Detect which cell encompasses the target text, then output its (X, Y) center coordinate. 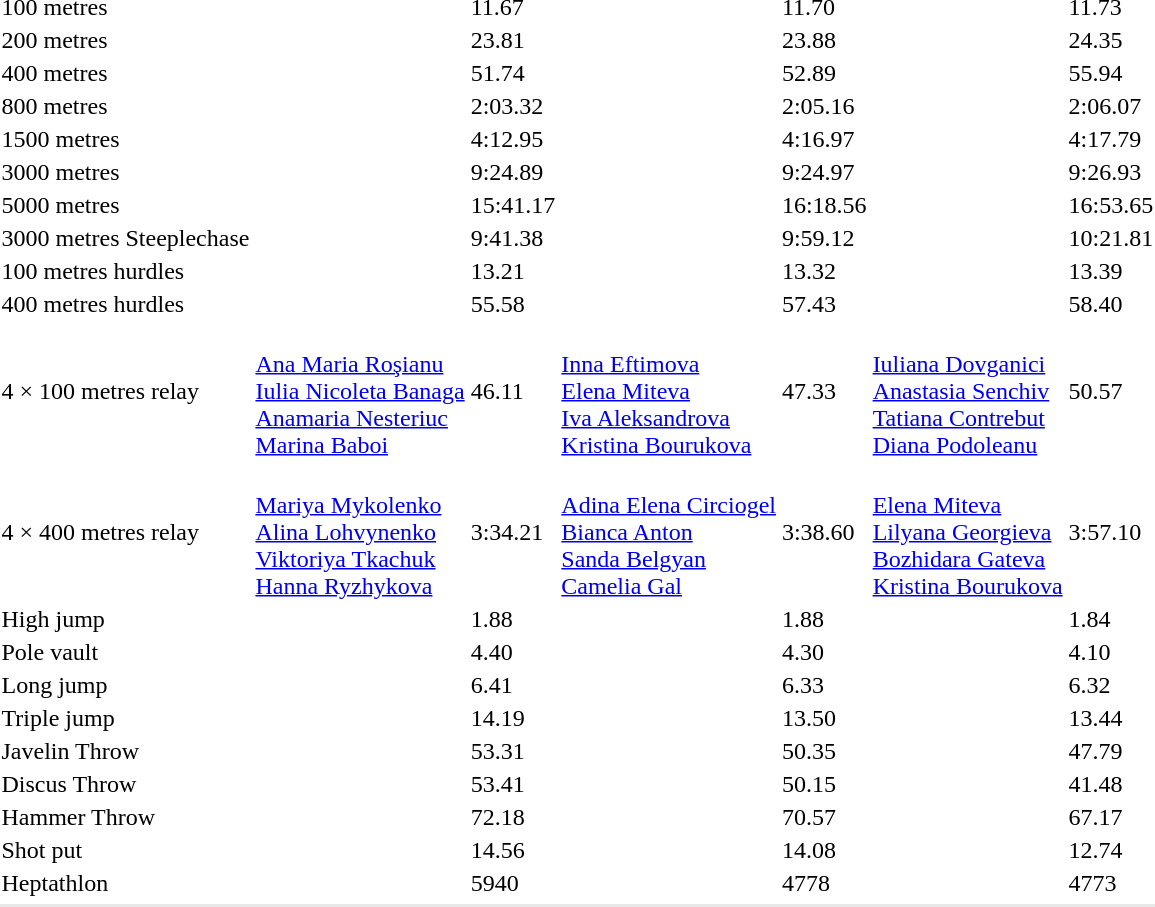
14.19 (513, 718)
50.57 (1111, 391)
67.17 (1111, 817)
46.11 (513, 391)
6.33 (824, 685)
4.10 (1111, 652)
9:24.89 (513, 172)
Long jump (126, 685)
52.89 (824, 73)
2:05.16 (824, 106)
9:26.93 (1111, 172)
53.31 (513, 751)
Triple jump (126, 718)
Discus Throw (126, 784)
4778 (824, 883)
High jump (126, 619)
3000 metres Steeplechase (126, 238)
Elena MitevaLilyana GeorgievaBozhidara GatevaKristina Bourukova (968, 532)
16:18.56 (824, 205)
4 × 100 metres relay (126, 391)
5000 metres (126, 205)
800 metres (126, 106)
23.81 (513, 40)
400 metres hurdles (126, 304)
9:59.12 (824, 238)
Hammer Throw (126, 817)
13.21 (513, 271)
2:03.32 (513, 106)
3:57.10 (1111, 532)
55.94 (1111, 73)
12.74 (1111, 850)
Javelin Throw (126, 751)
3:34.21 (513, 532)
400 metres (126, 73)
24.35 (1111, 40)
53.41 (513, 784)
14.08 (824, 850)
1500 metres (126, 139)
4773 (1111, 883)
5940 (513, 883)
15:41.17 (513, 205)
1.84 (1111, 619)
Mariya MykolenkoAlina LohvynenkoViktoriya TkachukHanna Ryzhykova (360, 532)
Pole vault (126, 652)
41.48 (1111, 784)
6.41 (513, 685)
47.33 (824, 391)
13.44 (1111, 718)
58.40 (1111, 304)
4.40 (513, 652)
57.43 (824, 304)
13.50 (824, 718)
72.18 (513, 817)
70.57 (824, 817)
13.39 (1111, 271)
4:12.95 (513, 139)
4 × 400 metres relay (126, 532)
100 metres hurdles (126, 271)
200 metres (126, 40)
16:53.65 (1111, 205)
47.79 (1111, 751)
Adina Elena CirciogelBianca AntonSanda BelgyanCamelia Gal (669, 532)
9:41.38 (513, 238)
Iuliana DovganiciAnastasia SenchivTatiana ContrebutDiana Podoleanu (968, 391)
13.32 (824, 271)
50.35 (824, 751)
10:21.81 (1111, 238)
3:38.60 (824, 532)
Inna EftimovaElena MitevaIva AleksandrovaKristina Bourukova (669, 391)
23.88 (824, 40)
2:06.07 (1111, 106)
51.74 (513, 73)
4.30 (824, 652)
6.32 (1111, 685)
14.56 (513, 850)
50.15 (824, 784)
4:16.97 (824, 139)
Ana Maria RoşianuIulia Nicoleta BanagaAnamaria NesteriucMarina Baboi (360, 391)
4:17.79 (1111, 139)
9:24.97 (824, 172)
Shot put (126, 850)
Heptathlon (126, 883)
55.58 (513, 304)
3000 metres (126, 172)
